Provide the (x, y) coordinate of the cell's center where the given text is located.  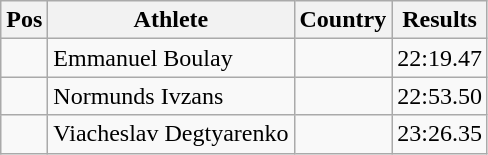
Pos (24, 20)
Viacheslav Degtyarenko (171, 134)
22:19.47 (440, 58)
Country (343, 20)
Results (440, 20)
Athlete (171, 20)
23:26.35 (440, 134)
Emmanuel Boulay (171, 58)
22:53.50 (440, 96)
Normunds Ivzans (171, 96)
